Find where the given text appears and provide that cell's center as [x, y] coordinate. 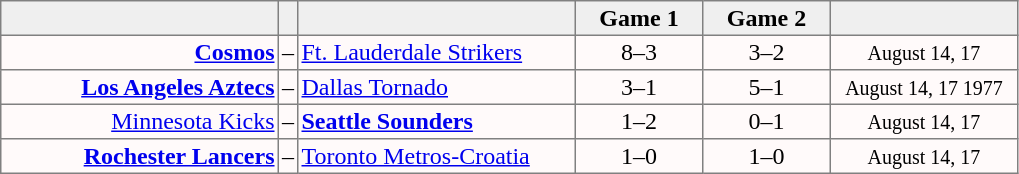
Rochester Lancers [140, 156]
Minnesota Kicks [140, 121]
Seattle Sounders [437, 121]
Los Angeles Aztecs [140, 87]
3–1 [639, 87]
Toronto Metros-Croatia [437, 156]
1–2 [639, 121]
Game 2 [767, 18]
Ft. Lauderdale Strikers [437, 52]
5–1 [767, 87]
3–2 [767, 52]
Dallas Tornado [437, 87]
Cosmos [140, 52]
0–1 [767, 121]
Game 1 [639, 18]
August 14, 17 1977 [924, 87]
8–3 [639, 52]
